Determine the [X, Y] coordinate at the center of the cell enclosing the given text.  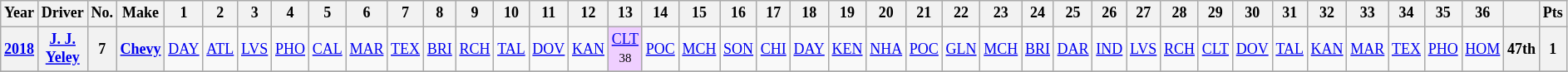
5 [328, 13]
11 [549, 13]
KEN [847, 49]
CAL [328, 49]
12 [589, 13]
CLT38 [625, 49]
3 [254, 13]
34 [1407, 13]
35 [1443, 13]
26 [1109, 13]
14 [660, 13]
SON [738, 49]
23 [1001, 13]
25 [1072, 13]
19 [847, 13]
Driver [62, 13]
4 [291, 13]
CHI [773, 49]
47th [1521, 49]
9 [475, 13]
20 [886, 13]
Chevy [141, 49]
31 [1289, 13]
NHA [886, 49]
15 [699, 13]
17 [773, 13]
28 [1180, 13]
32 [1327, 13]
22 [961, 13]
GLN [961, 49]
No. [101, 13]
CLT [1215, 49]
HOM [1483, 49]
27 [1144, 13]
Year [20, 13]
10 [511, 13]
13 [625, 13]
24 [1038, 13]
DAR [1072, 49]
18 [809, 13]
21 [925, 13]
36 [1483, 13]
2018 [20, 49]
8 [439, 13]
16 [738, 13]
2 [220, 13]
J. J. Yeley [62, 49]
6 [367, 13]
Pts [1553, 13]
Make [141, 13]
ATL [220, 49]
29 [1215, 13]
33 [1368, 13]
30 [1252, 13]
IND [1109, 49]
